Output the (X, Y) coordinate of the center of the cell containing the given text.  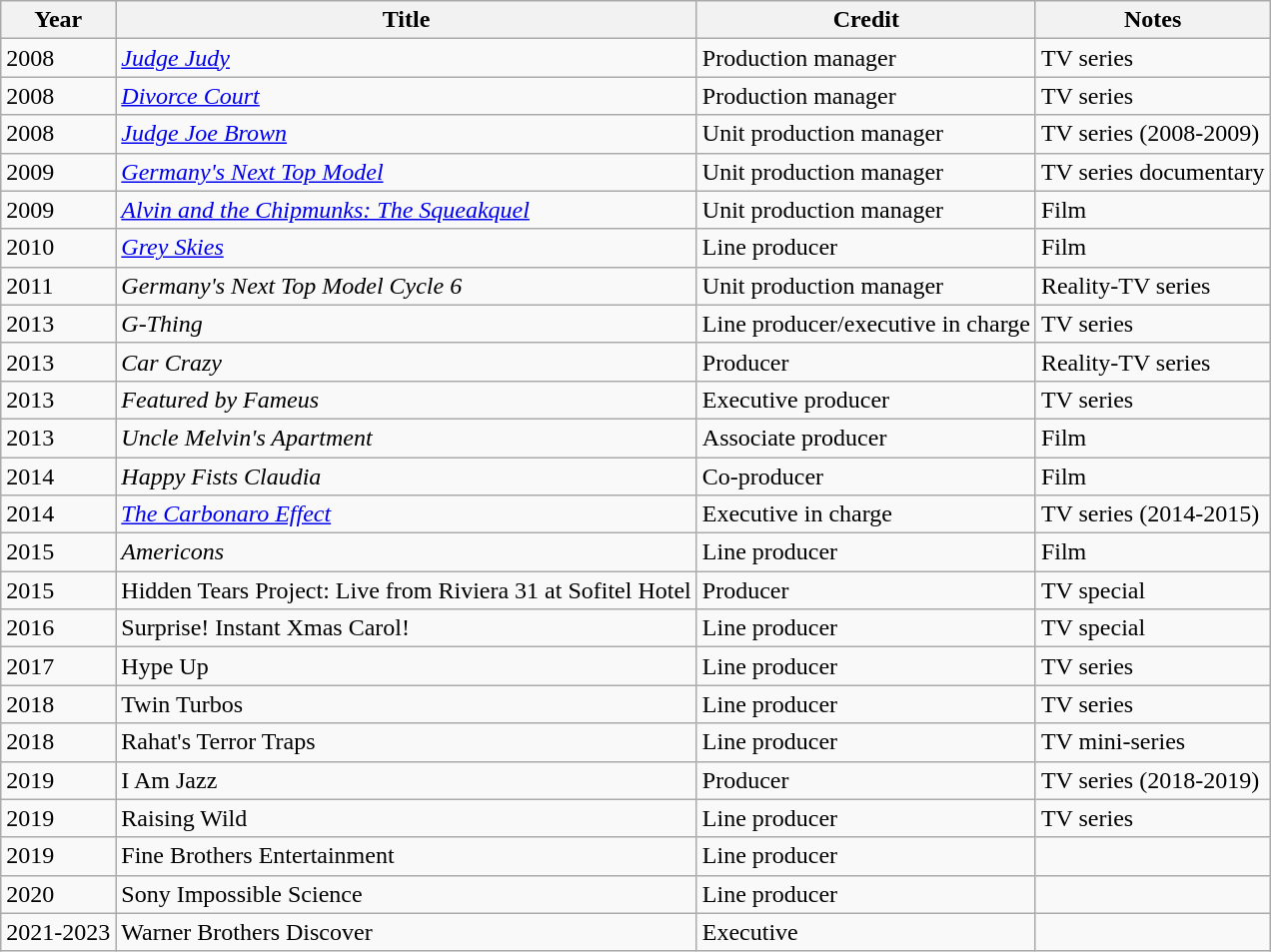
Uncle Melvin's Apartment (406, 438)
Surprise! Instant Xmas Carol! (406, 628)
Germany's Next Top Model Cycle 6 (406, 286)
Car Crazy (406, 362)
2011 (58, 286)
Twin Turbos (406, 704)
G-Thing (406, 324)
Americons (406, 552)
Co-producer (865, 476)
Year (58, 20)
Notes (1153, 20)
Fine Brothers Entertainment (406, 856)
Hidden Tears Project: Live from Riviera 31 at Sofitel Hotel (406, 590)
2020 (58, 894)
Alvin and the Chipmunks: The Squeakquel (406, 210)
Hype Up (406, 666)
2021-2023 (58, 932)
Associate producer (865, 438)
Judge Joe Brown (406, 134)
TV series (2008-2009) (1153, 134)
Raising Wild (406, 818)
2016 (58, 628)
TV series documentary (1153, 172)
Featured by Fameus (406, 400)
Divorce Court (406, 96)
Line producer/executive in charge (865, 324)
I Am Jazz (406, 780)
Rahat's Terror Traps (406, 742)
Happy Fists Claudia (406, 476)
Title (406, 20)
Warner Brothers Discover (406, 932)
2010 (58, 248)
Executive producer (865, 400)
TV series (2014-2015) (1153, 514)
Grey Skies (406, 248)
TV mini-series (1153, 742)
The Carbonaro Effect (406, 514)
Germany's Next Top Model (406, 172)
Judge Judy (406, 58)
Credit (865, 20)
Sony Impossible Science (406, 894)
TV series (2018-2019) (1153, 780)
2017 (58, 666)
Executive (865, 932)
Executive in charge (865, 514)
